Return [x, y] of the center of cell containing provided text 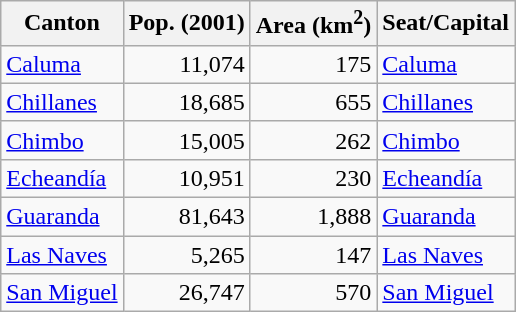
175 [314, 64]
Canton [62, 24]
15,005 [186, 140]
Pop. (2001) [186, 24]
147 [314, 255]
10,951 [186, 178]
18,685 [186, 102]
262 [314, 140]
655 [314, 102]
81,643 [186, 217]
570 [314, 293]
5,265 [186, 255]
11,074 [186, 64]
Seat/Capital [446, 24]
26,747 [186, 293]
1,888 [314, 217]
Area (km2) [314, 24]
230 [314, 178]
